Return the (X, Y) coordinate for the center point of the cell that contains the specified text.  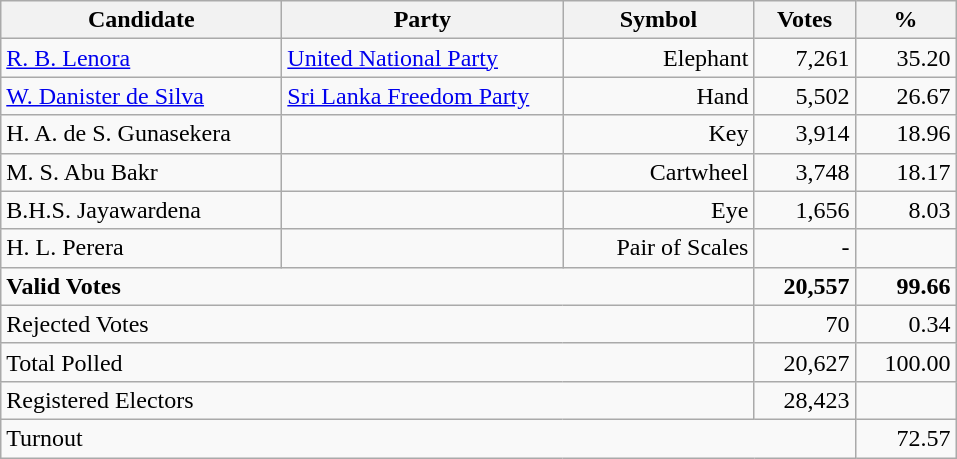
20,627 (804, 362)
26.67 (906, 96)
Elephant (658, 58)
Total Polled (378, 362)
1,656 (804, 210)
% (906, 20)
18.17 (906, 172)
18.96 (906, 134)
3,748 (804, 172)
3,914 (804, 134)
Sri Lanka Freedom Party (422, 96)
28,423 (804, 400)
Symbol (658, 20)
Pair of Scales (658, 248)
H. L. Perera (142, 248)
Votes (804, 20)
Valid Votes (378, 286)
M. S. Abu Bakr (142, 172)
5,502 (804, 96)
Rejected Votes (378, 324)
35.20 (906, 58)
R. B. Lenora (142, 58)
- (804, 248)
Cartwheel (658, 172)
99.66 (906, 286)
100.00 (906, 362)
70 (804, 324)
Registered Electors (378, 400)
72.57 (906, 438)
Key (658, 134)
Eye (658, 210)
W. Danister de Silva (142, 96)
Candidate (142, 20)
20,557 (804, 286)
United National Party (422, 58)
8.03 (906, 210)
Hand (658, 96)
Turnout (428, 438)
H. A. de S. Gunasekera (142, 134)
7,261 (804, 58)
B.H.S. Jayawardena (142, 210)
0.34 (906, 324)
Party (422, 20)
